Return the [X, Y] coordinate for the center point of the cell that contains the specified text.  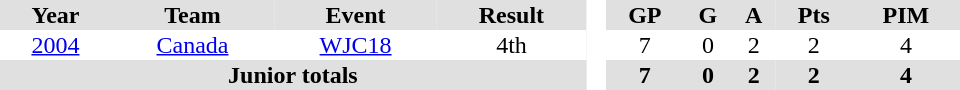
4th [512, 45]
Pts [814, 15]
G [708, 15]
Event [356, 15]
Team [192, 15]
Result [512, 15]
Junior totals [293, 75]
WJC18 [356, 45]
Year [56, 15]
GP [644, 15]
2004 [56, 45]
A [754, 15]
PIM [906, 15]
Canada [192, 45]
